Determine the [X, Y] coordinate at the center of the cell enclosing the given text.  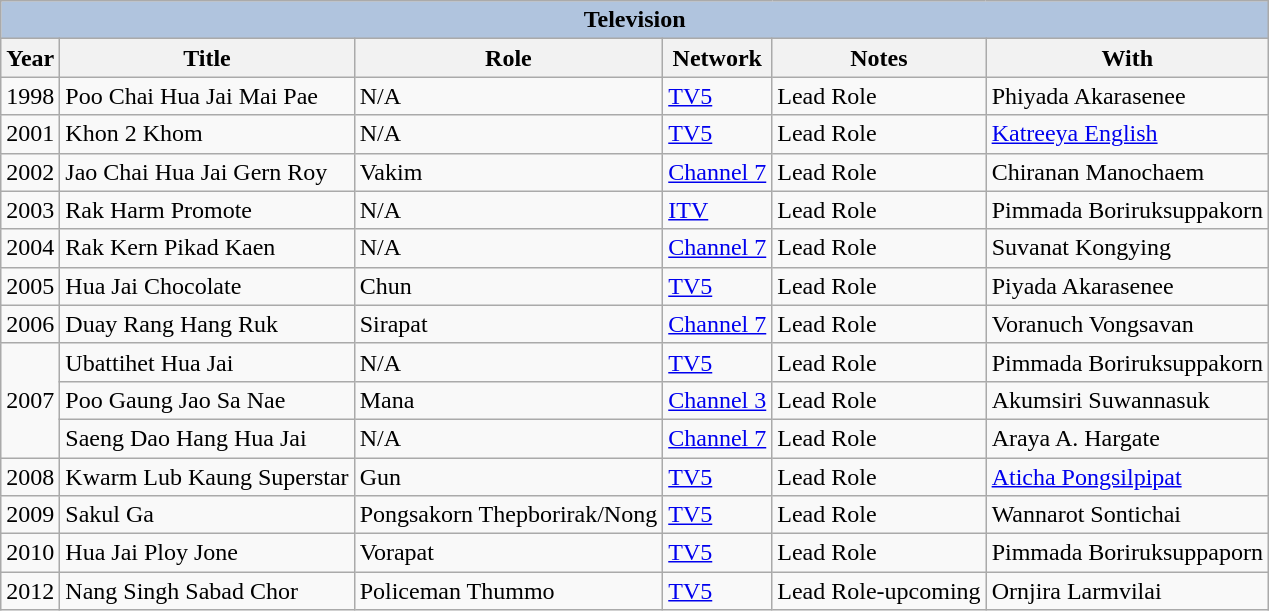
Rak Harm Promote [207, 210]
Aticha Pongsilpipat [1127, 477]
2008 [30, 477]
Channel 3 [718, 400]
Phiyada Akarasenee [1127, 96]
Policeman Thummo [508, 591]
Katreeya English [1127, 134]
2005 [30, 286]
2004 [30, 248]
Duay Rang Hang Ruk [207, 324]
Piyada Akarasenee [1127, 286]
Poo Chai Hua Jai Mai Pae [207, 96]
Network [718, 58]
2003 [30, 210]
2012 [30, 591]
Mana [508, 400]
ITV [718, 210]
Pongsakorn Thepborirak/Nong [508, 515]
Ornjira Larmvilai [1127, 591]
2010 [30, 553]
Pimmada Boriruksuppaporn [1127, 553]
2002 [30, 172]
Notes [879, 58]
Wannarot Sontichai [1127, 515]
1998 [30, 96]
2006 [30, 324]
Sirapat [508, 324]
Vakim [508, 172]
Role [508, 58]
Hua Jai Chocolate [207, 286]
Nang Singh Sabad Chor [207, 591]
Chiranan Manochaem [1127, 172]
2007 [30, 400]
Hua Jai Ploy Jone [207, 553]
2001 [30, 134]
Television [635, 20]
Akumsiri Suwannasuk [1127, 400]
Khon 2 Khom [207, 134]
Gun [508, 477]
Year [30, 58]
Araya A. Hargate [1127, 438]
Chun [508, 286]
Ubattihet Hua Jai [207, 362]
Rak Kern Pikad Kaen [207, 248]
With [1127, 58]
Sakul Ga [207, 515]
Vorapat [508, 553]
Lead Role-upcoming [879, 591]
Kwarm Lub Kaung Superstar [207, 477]
Voranuch Vongsavan [1127, 324]
Jao Chai Hua Jai Gern Roy [207, 172]
Saeng Dao Hang Hua Jai [207, 438]
Suvanat Kongying [1127, 248]
Poo Gaung Jao Sa Nae [207, 400]
2009 [30, 515]
Title [207, 58]
